Return the (x, y) coordinate for the center point of the cell that contains the specified text.  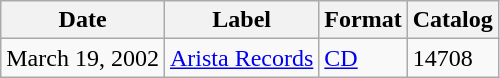
Format (363, 20)
March 19, 2002 (83, 58)
Label (241, 20)
Arista Records (241, 58)
14708 (452, 58)
Date (83, 20)
CD (363, 58)
Catalog (452, 20)
